Pinpoint the cell where the given text exists, returning its (X, Y) midpoint coordinate. 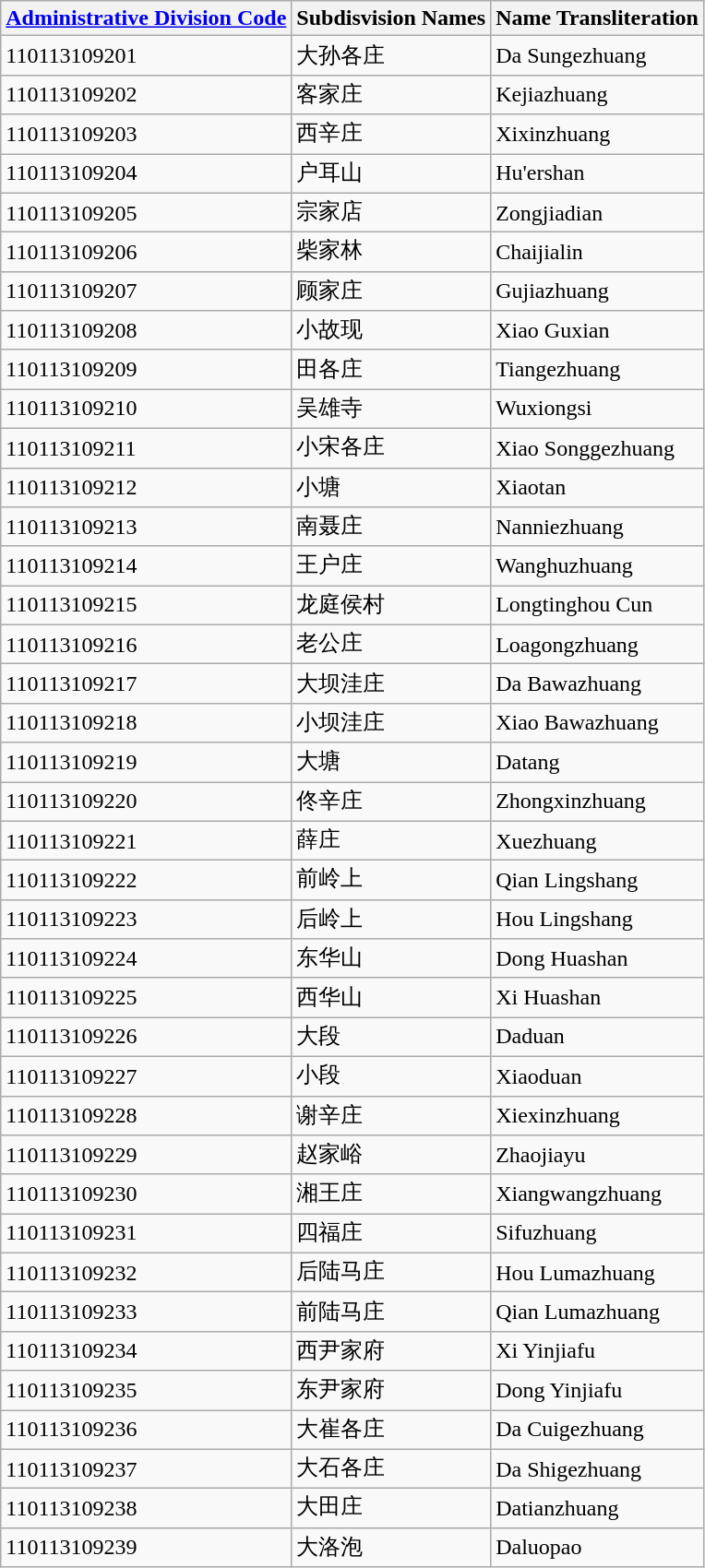
110113109206 (146, 253)
Datang (598, 762)
Xiao Guxian (598, 330)
Name Transliteration (598, 18)
Xi Huashan (598, 998)
Sifuzhuang (598, 1234)
Xiao Bawazhuang (598, 723)
小宋各庄 (391, 448)
110113109239 (146, 1548)
大坝洼庄 (391, 684)
湘王庄 (391, 1194)
Tiangezhuang (598, 369)
110113109220 (146, 802)
Zhongxinzhuang (598, 802)
Xiao Songgezhuang (598, 448)
110113109201 (146, 55)
110113109225 (146, 998)
Gujiazhuang (598, 291)
110113109212 (146, 487)
Xiaotan (598, 487)
大田庄 (391, 1509)
Xuezhuang (598, 841)
小塘 (391, 487)
Wanghuzhuang (598, 566)
110113109228 (146, 1116)
Xiangwangzhuang (598, 1194)
Loagongzhuang (598, 644)
110113109215 (146, 605)
Qian Lumazhuang (598, 1312)
110113109219 (146, 762)
大洛泡 (391, 1548)
大段 (391, 1037)
Wuxiongsi (598, 410)
110113109234 (146, 1350)
Xixinzhuang (598, 135)
西尹家府 (391, 1350)
西辛庄 (391, 135)
110113109203 (146, 135)
Hou Lumazhuang (598, 1273)
西华山 (391, 998)
户耳山 (391, 173)
东尹家府 (391, 1391)
Xiexinzhuang (598, 1116)
110113109208 (146, 330)
前陆马庄 (391, 1312)
Da Sungezhuang (598, 55)
Kejiazhuang (598, 94)
110113109230 (146, 1194)
110113109209 (146, 369)
大孙各庄 (391, 55)
110113109224 (146, 959)
后陆马庄 (391, 1273)
南聂庄 (391, 528)
大石各庄 (391, 1468)
Chaijialin (598, 253)
小坝洼庄 (391, 723)
柴家林 (391, 253)
Longtinghou Cun (598, 605)
110113109233 (146, 1312)
110113109238 (146, 1509)
110113109235 (146, 1391)
110113109237 (146, 1468)
Subdisvision Names (391, 18)
Qian Lingshang (598, 880)
110113109207 (146, 291)
110113109229 (146, 1155)
Zongjiadian (598, 212)
Da Cuigezhuang (598, 1430)
110113109211 (146, 448)
老公庄 (391, 644)
Da Bawazhuang (598, 684)
110113109218 (146, 723)
110113109236 (146, 1430)
龙庭侯村 (391, 605)
顾家庄 (391, 291)
110113109216 (146, 644)
Da Shigezhuang (598, 1468)
110113109232 (146, 1273)
Hou Lingshang (598, 919)
110113109223 (146, 919)
Dong Yinjiafu (598, 1391)
110113109227 (146, 1075)
110113109217 (146, 684)
110113109213 (146, 528)
Administrative Division Code (146, 18)
田各庄 (391, 369)
小段 (391, 1075)
Xiaoduan (598, 1075)
薛庄 (391, 841)
吴雄寺 (391, 410)
东华山 (391, 959)
110113109231 (146, 1234)
王户庄 (391, 566)
Xi Yinjiafu (598, 1350)
小故现 (391, 330)
Daduan (598, 1037)
客家庄 (391, 94)
110113109205 (146, 212)
Dong Huashan (598, 959)
宗家店 (391, 212)
后岭上 (391, 919)
大崔各庄 (391, 1430)
110113109210 (146, 410)
赵家峪 (391, 1155)
Zhaojiayu (598, 1155)
Datianzhuang (598, 1509)
Nanniezhuang (598, 528)
110113109204 (146, 173)
前岭上 (391, 880)
Daluopao (598, 1548)
110113109202 (146, 94)
四福庄 (391, 1234)
110113109226 (146, 1037)
谢辛庄 (391, 1116)
大塘 (391, 762)
110113109222 (146, 880)
110113109214 (146, 566)
佟辛庄 (391, 802)
110113109221 (146, 841)
Hu'ershan (598, 173)
